Output the (x, y) coordinate of the center of the cell containing the given text.  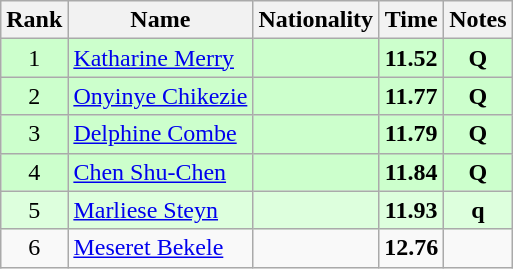
Notes (478, 20)
11.77 (412, 96)
Nationality (316, 20)
q (478, 210)
11.93 (412, 210)
Chen Shu-Chen (160, 172)
Delphine Combe (160, 134)
1 (34, 58)
Time (412, 20)
11.84 (412, 172)
11.79 (412, 134)
3 (34, 134)
Katharine Merry (160, 58)
4 (34, 172)
Meseret Bekele (160, 248)
Name (160, 20)
12.76 (412, 248)
Marliese Steyn (160, 210)
11.52 (412, 58)
6 (34, 248)
Onyinye Chikezie (160, 96)
5 (34, 210)
2 (34, 96)
Rank (34, 20)
